From the cell containing the given text, extract its center point as [X, Y] coordinate. 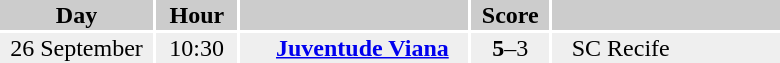
Score [510, 15]
Day [76, 15]
26 September [76, 48]
SC Recife [666, 48]
Juventude Viana [354, 48]
5–3 [510, 48]
10:30 [196, 48]
Hour [196, 15]
